Output the (X, Y) coordinate of the center of the cell containing the given text.  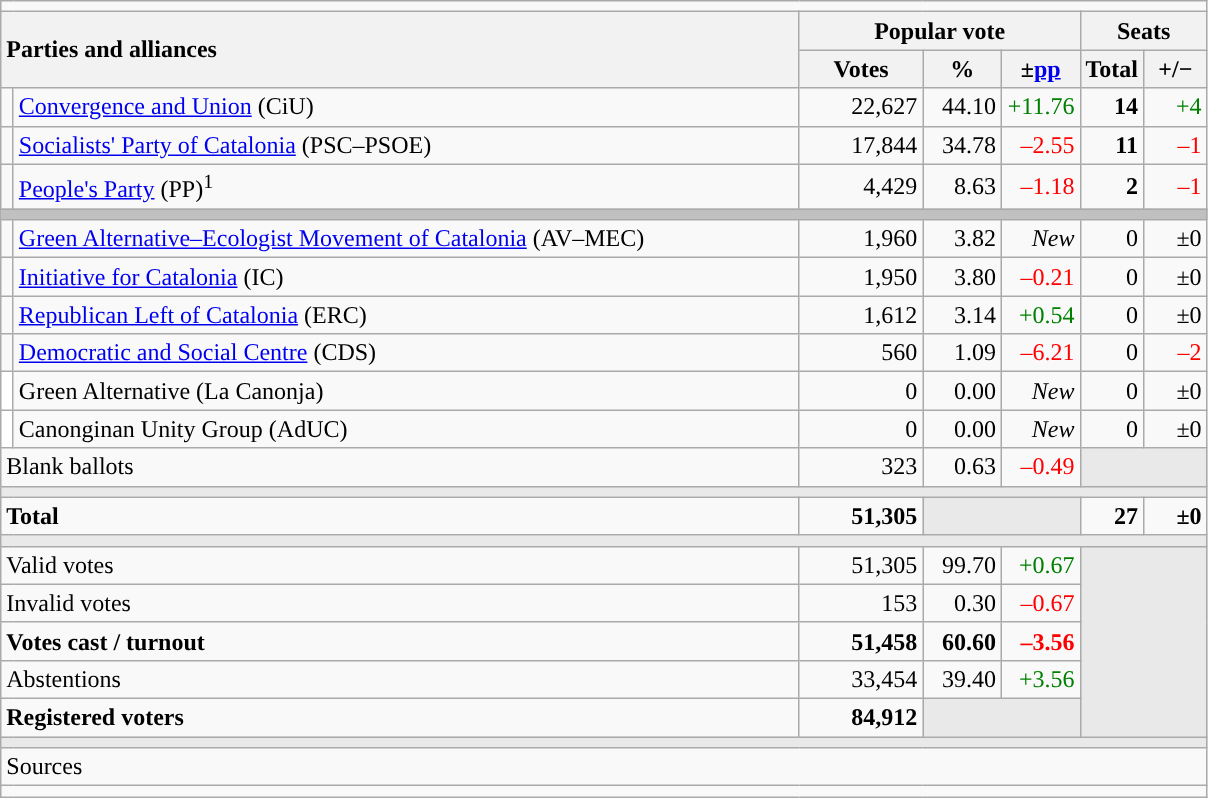
3.14 (962, 315)
–2.55 (1040, 145)
% (962, 69)
60.60 (962, 641)
Green Alternative–Ecologist Movement of Catalonia (AV–MEC) (406, 239)
2 (1112, 186)
Convergence and Union (CiU) (406, 107)
+4 (1176, 107)
–1.18 (1040, 186)
Blank ballots (400, 467)
–0.21 (1040, 277)
Socialists' Party of Catalonia (PSC–PSOE) (406, 145)
8.63 (962, 186)
–3.56 (1040, 641)
0.63 (962, 467)
Votes (861, 69)
+11.76 (1040, 107)
Republican Left of Catalonia (ERC) (406, 315)
11 (1112, 145)
22,627 (861, 107)
39.40 (962, 679)
1,950 (861, 277)
34.78 (962, 145)
323 (861, 467)
33,454 (861, 679)
Sources (604, 767)
+0.67 (1040, 565)
1.09 (962, 353)
Votes cast / turnout (400, 641)
44.10 (962, 107)
–0.49 (1040, 467)
±pp (1040, 69)
1,612 (861, 315)
1,960 (861, 239)
27 (1112, 516)
14 (1112, 107)
Valid votes (400, 565)
Abstentions (400, 679)
153 (861, 603)
+/− (1176, 69)
–2 (1176, 353)
51,458 (861, 641)
560 (861, 353)
–6.21 (1040, 353)
Popular vote (940, 31)
Canonginan Unity Group (AdUC) (406, 429)
Seats (1144, 31)
3.82 (962, 239)
People's Party (PP)1 (406, 186)
84,912 (861, 718)
Initiative for Catalonia (IC) (406, 277)
3.80 (962, 277)
–0.67 (1040, 603)
Green Alternative (La Canonja) (406, 391)
Invalid votes (400, 603)
Parties and alliances (400, 50)
+3.56 (1040, 679)
Registered voters (400, 718)
+0.54 (1040, 315)
99.70 (962, 565)
4,429 (861, 186)
0.30 (962, 603)
17,844 (861, 145)
Democratic and Social Centre (CDS) (406, 353)
